Scan for the cell matching the given text and deliver its (X, Y) coordinate at center. 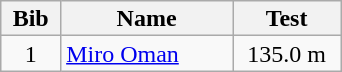
1 (31, 54)
Bib (31, 18)
Name (147, 18)
Miro Oman (147, 54)
135.0 m (287, 54)
Test (287, 18)
